Locate the cell with the specified text and output its [x, y] center coordinate. 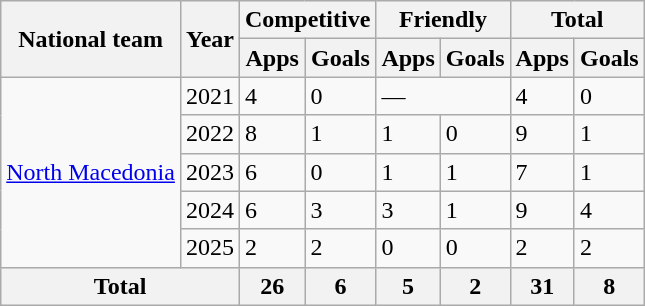
North Macedonia [91, 172]
7 [542, 172]
2024 [210, 210]
— [443, 96]
5 [408, 286]
Competitive [307, 20]
National team [91, 39]
26 [272, 286]
2025 [210, 248]
31 [542, 286]
Friendly [443, 20]
2023 [210, 172]
Year [210, 39]
2021 [210, 96]
2022 [210, 134]
